Capture the cell that displays the provided text and extract its [x, y] central coordinate. 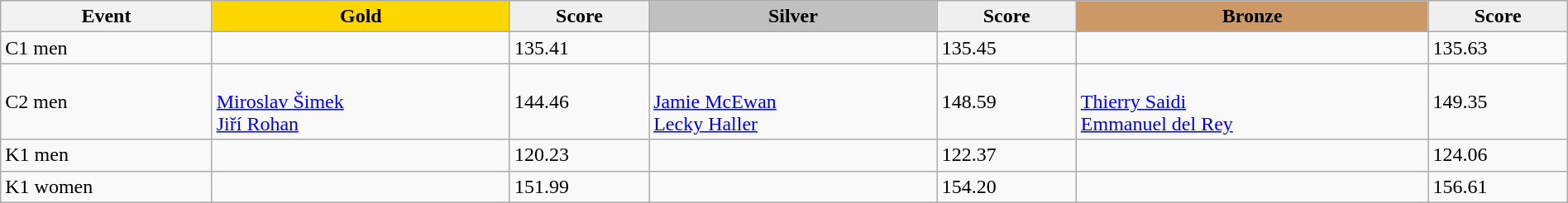
144.46 [579, 101]
Jamie McEwanLecky Haller [793, 101]
Silver [793, 17]
149.35 [1498, 101]
135.63 [1498, 48]
C1 men [106, 48]
Event [106, 17]
154.20 [1006, 186]
156.61 [1498, 186]
Miroslav ŠimekJiří Rohan [361, 101]
K1 men [106, 155]
K1 women [106, 186]
122.37 [1006, 155]
Thierry SaidiEmmanuel del Rey [1252, 101]
Bronze [1252, 17]
148.59 [1006, 101]
135.45 [1006, 48]
C2 men [106, 101]
135.41 [579, 48]
Gold [361, 17]
120.23 [579, 155]
124.06 [1498, 155]
151.99 [579, 186]
